From the cell containing the given text, extract its center point as [x, y] coordinate. 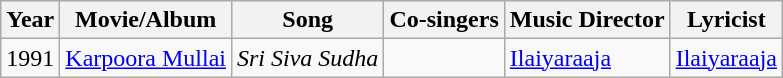
Co-singers [444, 20]
Karpoora Mullai [146, 58]
Sri Siva Sudha [307, 58]
Music Director [587, 20]
Year [30, 20]
Song [307, 20]
Lyricist [726, 20]
1991 [30, 58]
Movie/Album [146, 20]
